Locate the cell with the specified text and output its (X, Y) center coordinate. 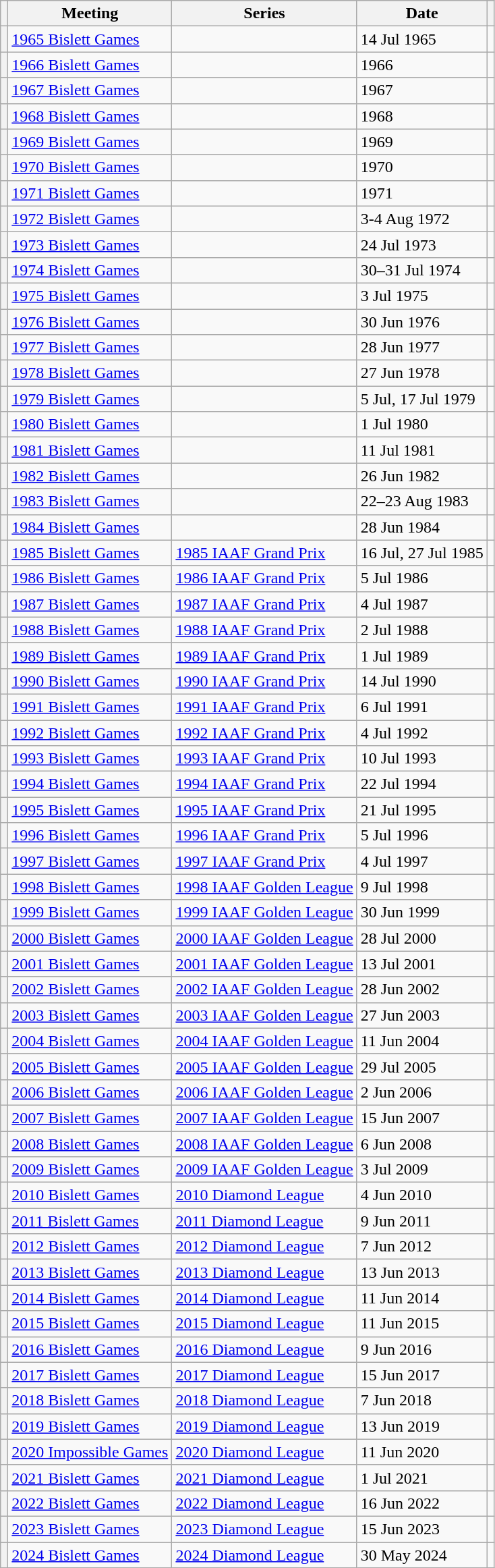
1996 IAAF Grand Prix (264, 836)
2001 Bislett Games (90, 964)
1965 Bislett Games (90, 39)
4 Jul 1992 (422, 732)
2011 Bislett Games (90, 1221)
21 Jul 1995 (422, 810)
1988 Bislett Games (90, 630)
2010 Diamond League (264, 1195)
1979 Bislett Games (90, 399)
2015 Bislett Games (90, 1324)
2021 Bislett Games (90, 1478)
26 Jun 1982 (422, 476)
11 Jun 2020 (422, 1452)
Date (422, 13)
1 Jul 1980 (422, 425)
1971 Bislett Games (90, 193)
1970 Bislett Games (90, 167)
30 Jun 1976 (422, 322)
15 Jun 2007 (422, 1118)
2024 Diamond League (264, 1555)
1975 Bislett Games (90, 296)
22–23 Aug 1983 (422, 502)
2014 Diamond League (264, 1298)
1967 (422, 90)
1989 IAAF Grand Prix (264, 655)
5 Jul 1986 (422, 578)
Series (264, 13)
29 Jul 2005 (422, 1066)
24 Jul 1973 (422, 244)
1969 (422, 142)
1990 IAAF Grand Prix (264, 681)
1978 Bislett Games (90, 373)
1996 Bislett Games (90, 836)
2013 Bislett Games (90, 1272)
9 Jul 1998 (422, 887)
1993 Bislett Games (90, 759)
2016 Diamond League (264, 1349)
2021 Diamond League (264, 1478)
2004 Bislett Games (90, 1041)
11 Jun 2014 (422, 1298)
14 Jul 1965 (422, 39)
1993 IAAF Grand Prix (264, 759)
16 Jun 2022 (422, 1503)
4 Jun 2010 (422, 1195)
2003 IAAF Golden League (264, 1015)
7 Jun 2018 (422, 1401)
7 Jun 2012 (422, 1247)
1982 Bislett Games (90, 476)
13 Jun 2013 (422, 1272)
28 Jun 2002 (422, 990)
1981 Bislett Games (90, 450)
2005 IAAF Golden League (264, 1066)
1992 Bislett Games (90, 732)
2022 Diamond League (264, 1503)
1995 Bislett Games (90, 810)
2023 Bislett Games (90, 1529)
2006 IAAF Golden League (264, 1092)
2006 Bislett Games (90, 1092)
1985 Bislett Games (90, 553)
1987 IAAF Grand Prix (264, 604)
1983 Bislett Games (90, 502)
2017 Diamond League (264, 1375)
1985 IAAF Grand Prix (264, 553)
1969 Bislett Games (90, 142)
1970 (422, 167)
1991 Bislett Games (90, 707)
1966 (422, 65)
1994 Bislett Games (90, 784)
2019 Bislett Games (90, 1426)
1990 Bislett Games (90, 681)
2011 Diamond League (264, 1221)
30 Jun 1999 (422, 913)
2012 Diamond League (264, 1247)
28 Jul 2000 (422, 938)
2017 Bislett Games (90, 1375)
2000 IAAF Golden League (264, 938)
11 Jun 2015 (422, 1324)
2008 Bislett Games (90, 1144)
14 Jul 1990 (422, 681)
13 Jun 2019 (422, 1426)
1998 Bislett Games (90, 887)
2005 Bislett Games (90, 1066)
11 Jun 2004 (422, 1041)
1968 Bislett Games (90, 116)
Meeting (90, 13)
2009 IAAF Golden League (264, 1170)
9 Jun 2016 (422, 1349)
2001 IAAF Golden League (264, 964)
28 Jun 1977 (422, 348)
28 Jun 1984 (422, 527)
1994 IAAF Grand Prix (264, 784)
3 Jul 1975 (422, 296)
2020 Diamond League (264, 1452)
9 Jun 2011 (422, 1221)
11 Jul 1981 (422, 450)
2020 Impossible Games (90, 1452)
1989 Bislett Games (90, 655)
1998 IAAF Golden League (264, 887)
30–31 Jul 1974 (422, 270)
1991 IAAF Grand Prix (264, 707)
1980 Bislett Games (90, 425)
2022 Bislett Games (90, 1503)
2010 Bislett Games (90, 1195)
13 Jul 2001 (422, 964)
4 Jul 1997 (422, 861)
27 Jun 2003 (422, 1015)
2002 IAAF Golden League (264, 990)
2018 Bislett Games (90, 1401)
1984 Bislett Games (90, 527)
2007 Bislett Games (90, 1118)
2008 IAAF Golden League (264, 1144)
27 Jun 1978 (422, 373)
2023 Diamond League (264, 1529)
1999 IAAF Golden League (264, 913)
5 Jul, 17 Jul 1979 (422, 399)
1 Jul 2021 (422, 1478)
3 Jul 2009 (422, 1170)
1988 IAAF Grand Prix (264, 630)
1973 Bislett Games (90, 244)
2002 Bislett Games (90, 990)
6 Jul 1991 (422, 707)
15 Jun 2023 (422, 1529)
1974 Bislett Games (90, 270)
2024 Bislett Games (90, 1555)
1999 Bislett Games (90, 913)
2007 IAAF Golden League (264, 1118)
2013 Diamond League (264, 1272)
1986 Bislett Games (90, 578)
1995 IAAF Grand Prix (264, 810)
1992 IAAF Grand Prix (264, 732)
1 Jul 1989 (422, 655)
1971 (422, 193)
2018 Diamond League (264, 1401)
1977 Bislett Games (90, 348)
2 Jul 1988 (422, 630)
2015 Diamond League (264, 1324)
15 Jun 2017 (422, 1375)
2019 Diamond League (264, 1426)
10 Jul 1993 (422, 759)
1967 Bislett Games (90, 90)
2009 Bislett Games (90, 1170)
5 Jul 1996 (422, 836)
6 Jun 2008 (422, 1144)
3-4 Aug 1972 (422, 219)
16 Jul, 27 Jul 1985 (422, 553)
1966 Bislett Games (90, 65)
30 May 2024 (422, 1555)
2012 Bislett Games (90, 1247)
1976 Bislett Games (90, 322)
1972 Bislett Games (90, 219)
4 Jul 1987 (422, 604)
1987 Bislett Games (90, 604)
2000 Bislett Games (90, 938)
2 Jun 2006 (422, 1092)
2016 Bislett Games (90, 1349)
2004 IAAF Golden League (264, 1041)
1986 IAAF Grand Prix (264, 578)
1997 Bislett Games (90, 861)
1968 (422, 116)
2014 Bislett Games (90, 1298)
22 Jul 1994 (422, 784)
1997 IAAF Grand Prix (264, 861)
2003 Bislett Games (90, 1015)
